Return the [X, Y] coordinate for the center point of the cell that contains the specified text.  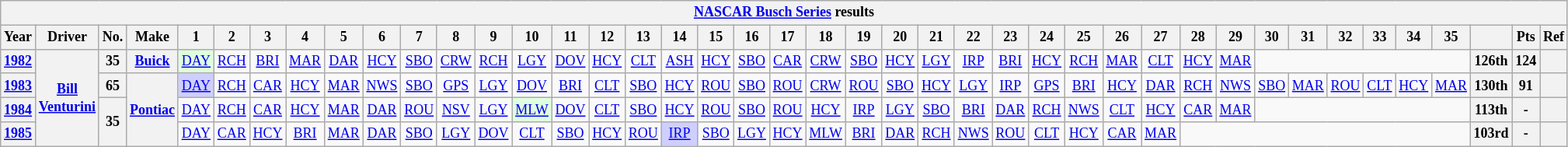
130th [1491, 86]
No. [112, 37]
Make [152, 37]
1 [196, 37]
Pontiac [152, 110]
27 [1161, 37]
NASCAR Busch Series results [785, 12]
91 [1526, 86]
15 [716, 37]
8 [455, 37]
2 [232, 37]
Driver [67, 37]
Pts [1526, 37]
22 [973, 37]
18 [825, 37]
31 [1308, 37]
Year [19, 37]
7 [420, 37]
24 [1047, 37]
26 [1122, 37]
10 [531, 37]
29 [1235, 37]
30 [1272, 37]
126th [1491, 61]
9 [493, 37]
Buick [152, 61]
103rd [1491, 134]
1985 [19, 134]
Ref [1554, 37]
1983 [19, 86]
32 [1346, 37]
Bill Venturini [67, 98]
6 [382, 37]
113th [1491, 109]
11 [570, 37]
34 [1414, 37]
17 [788, 37]
3 [267, 37]
ASH [679, 61]
5 [343, 37]
4 [305, 37]
28 [1198, 37]
33 [1380, 37]
12 [608, 37]
20 [900, 37]
23 [1010, 37]
13 [643, 37]
NSV [455, 109]
65 [112, 86]
14 [679, 37]
25 [1083, 37]
124 [1526, 61]
1984 [19, 109]
19 [864, 37]
21 [937, 37]
1982 [19, 61]
16 [752, 37]
